Return [X, Y] of the center of cell containing provided text 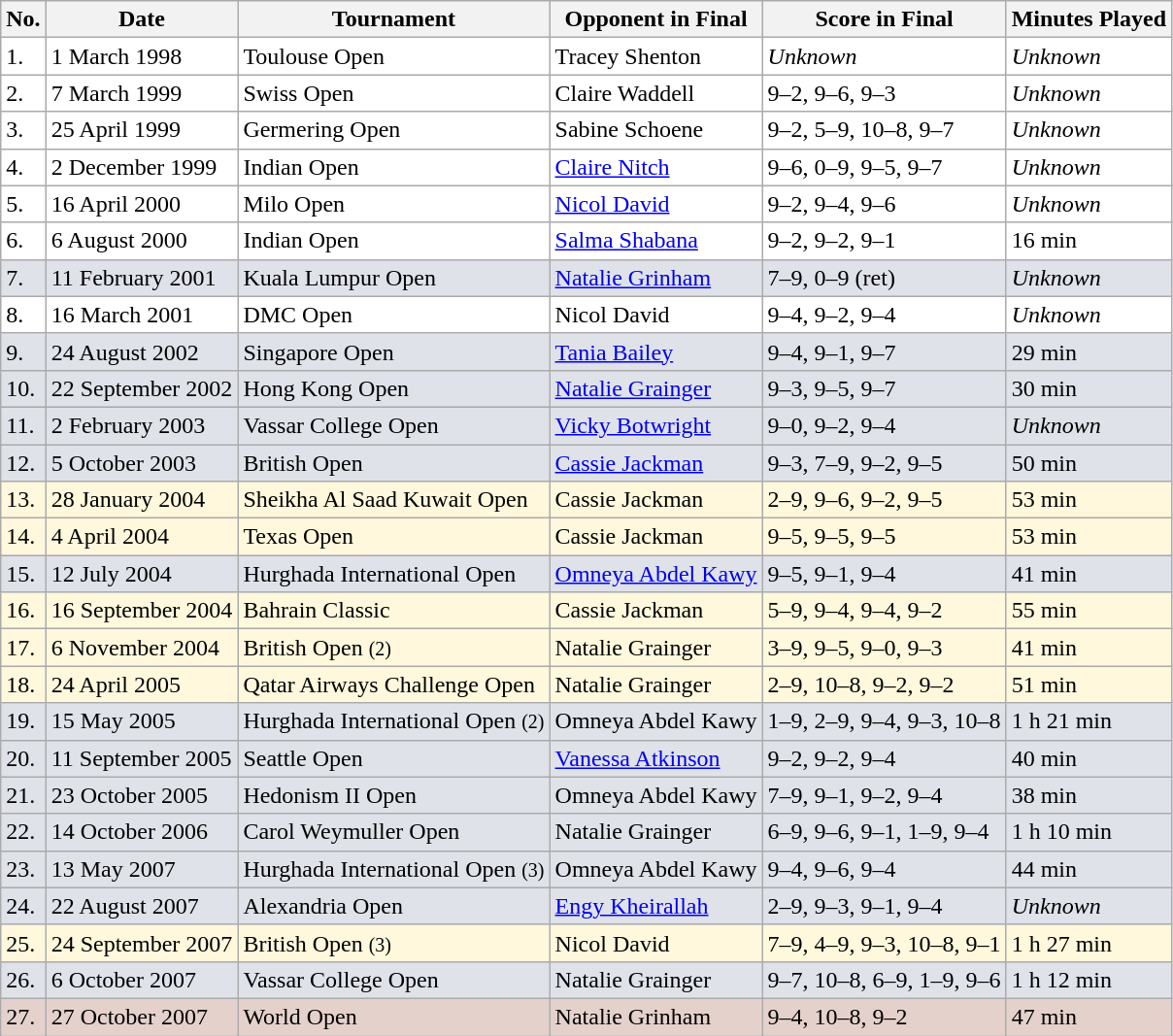
22 August 2007 [142, 906]
7. [23, 278]
16 March 2001 [142, 315]
13. [23, 500]
27. [23, 1017]
22 September 2002 [142, 388]
24. [23, 906]
19. [23, 721]
9–6, 0–9, 9–5, 9–7 [884, 167]
23 October 2005 [142, 795]
12. [23, 463]
7 March 1999 [142, 93]
20. [23, 758]
Vicky Botwright [656, 425]
25 April 1999 [142, 130]
11 September 2005 [142, 758]
Carol Weymuller Open [394, 832]
9–3, 7–9, 9–2, 9–5 [884, 463]
2–9, 9–6, 9–2, 9–5 [884, 500]
Hurghada International Open (3) [394, 869]
3. [23, 130]
13 May 2007 [142, 869]
Texas Open [394, 537]
16 min [1089, 241]
British Open (2) [394, 648]
9–5, 9–5, 9–5 [884, 537]
24 April 2005 [142, 685]
21. [23, 795]
Bahrain Classic [394, 611]
Claire Nitch [656, 167]
28 January 2004 [142, 500]
5 October 2003 [142, 463]
4 April 2004 [142, 537]
No. [23, 19]
Sheikha Al Saad Kuwait Open [394, 500]
1 h 12 min [1089, 980]
9–2, 9–4, 9–6 [884, 204]
11. [23, 425]
Minutes Played [1089, 19]
9–2, 5–9, 10–8, 9–7 [884, 130]
British Open [394, 463]
9–4, 9–1, 9–7 [884, 351]
Vanessa Atkinson [656, 758]
7–9, 9–1, 9–2, 9–4 [884, 795]
Engy Kheirallah [656, 906]
9. [23, 351]
6. [23, 241]
Hurghada International Open [394, 574]
9–4, 9–6, 9–4 [884, 869]
2–9, 9–3, 9–1, 9–4 [884, 906]
16 April 2000 [142, 204]
World Open [394, 1017]
Germering Open [394, 130]
9–7, 10–8, 6–9, 1–9, 9–6 [884, 980]
1 h 10 min [1089, 832]
29 min [1089, 351]
Tracey Shenton [656, 56]
9–2, 9–2, 9–4 [884, 758]
24 September 2007 [142, 943]
Qatar Airways Challenge Open [394, 685]
9–0, 9–2, 9–4 [884, 425]
27 October 2007 [142, 1017]
Sabine Schoene [656, 130]
Claire Waddell [656, 93]
7–9, 4–9, 9–3, 10–8, 9–1 [884, 943]
9–2, 9–2, 9–1 [884, 241]
23. [23, 869]
British Open (3) [394, 943]
Singapore Open [394, 351]
DMC Open [394, 315]
Tania Bailey [656, 351]
6 November 2004 [142, 648]
Opponent in Final [656, 19]
7–9, 0–9 (ret) [884, 278]
14. [23, 537]
16 September 2004 [142, 611]
1 h 21 min [1089, 721]
5. [23, 204]
50 min [1089, 463]
18. [23, 685]
Seattle Open [394, 758]
Swiss Open [394, 93]
6–9, 9–6, 9–1, 1–9, 9–4 [884, 832]
15 May 2005 [142, 721]
22. [23, 832]
10. [23, 388]
6 October 2007 [142, 980]
30 min [1089, 388]
Score in Final [884, 19]
2. [23, 93]
Hedonism II Open [394, 795]
Hurghada International Open (2) [394, 721]
15. [23, 574]
1 h 27 min [1089, 943]
1. [23, 56]
44 min [1089, 869]
51 min [1089, 685]
Tournament [394, 19]
9–3, 9–5, 9–7 [884, 388]
Kuala Lumpur Open [394, 278]
17. [23, 648]
14 October 2006 [142, 832]
2 December 1999 [142, 167]
1 March 1998 [142, 56]
26. [23, 980]
2–9, 10–8, 9–2, 9–2 [884, 685]
24 August 2002 [142, 351]
38 min [1089, 795]
2 February 2003 [142, 425]
9–4, 9–2, 9–4 [884, 315]
8. [23, 315]
9–4, 10–8, 9–2 [884, 1017]
Toulouse Open [394, 56]
Alexandria Open [394, 906]
55 min [1089, 611]
40 min [1089, 758]
5–9, 9–4, 9–4, 9–2 [884, 611]
12 July 2004 [142, 574]
Milo Open [394, 204]
1–9, 2–9, 9–4, 9–3, 10–8 [884, 721]
Date [142, 19]
16. [23, 611]
Salma Shabana [656, 241]
3–9, 9–5, 9–0, 9–3 [884, 648]
9–2, 9–6, 9–3 [884, 93]
11 February 2001 [142, 278]
47 min [1089, 1017]
9–5, 9–1, 9–4 [884, 574]
25. [23, 943]
4. [23, 167]
6 August 2000 [142, 241]
Hong Kong Open [394, 388]
